Scan for the cell matching the given text and deliver its [X, Y] coordinate at center. 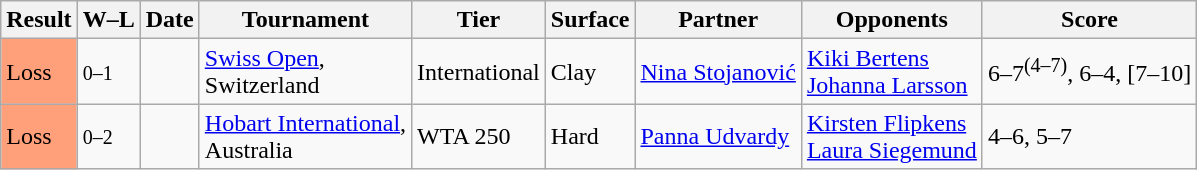
6–7(4–7), 6–4, [7–10] [1089, 72]
WTA 250 [479, 136]
Hobart International, Australia [305, 136]
0–2 [108, 136]
Tier [479, 20]
4–6, 5–7 [1089, 136]
Nina Stojanović [718, 72]
Partner [718, 20]
Kirsten Flipkens Laura Siegemund [892, 136]
Opponents [892, 20]
0–1 [108, 72]
Result [39, 20]
W–L [108, 20]
Surface [590, 20]
Clay [590, 72]
Kiki Bertens Johanna Larsson [892, 72]
Date [170, 20]
Panna Udvardy [718, 136]
Hard [590, 136]
International [479, 72]
Swiss Open, Switzerland [305, 72]
Tournament [305, 20]
Score [1089, 20]
